From the cell containing the given text, extract its center point as (x, y) coordinate. 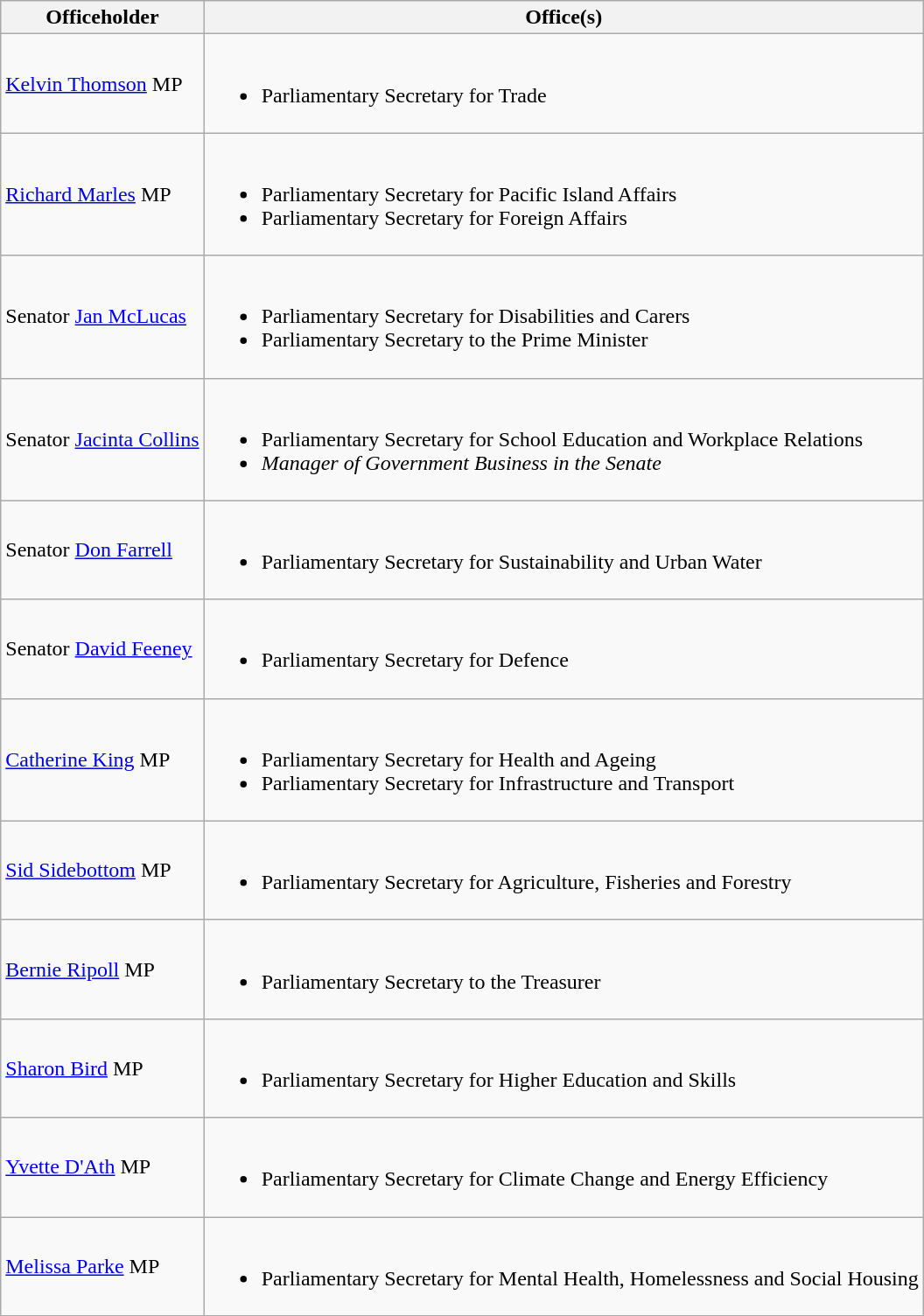
Melissa Parke MP (102, 1265)
Yvette D'Ath MP (102, 1167)
Parliamentary Secretary for Sustainability and Urban Water (563, 549)
Senator Don Farrell (102, 549)
Parliamentary Secretary to the Treasurer (563, 969)
Office(s) (563, 17)
Parliamentary Secretary for Defence (563, 649)
Senator Jan McLucas (102, 317)
Parliamentary Secretary for Climate Change and Energy Efficiency (563, 1167)
Senator David Feeney (102, 649)
Sid Sidebottom MP (102, 870)
Parliamentary Secretary for Mental Health, Homelessness and Social Housing (563, 1265)
Richard Marles MP (102, 194)
Bernie Ripoll MP (102, 969)
Parliamentary Secretary for School Education and Workplace RelationsManager of Government Business in the Senate (563, 439)
Officeholder (102, 17)
Parliamentary Secretary for Health and AgeingParliamentary Secretary for Infrastructure and Transport (563, 759)
Parliamentary Secretary for Disabilities and CarersParliamentary Secretary to the Prime Minister (563, 317)
Parliamentary Secretary for Trade (563, 84)
Parliamentary Secretary for Pacific Island AffairsParliamentary Secretary for Foreign Affairs (563, 194)
Parliamentary Secretary for Higher Education and Skills (563, 1067)
Kelvin Thomson MP (102, 84)
Parliamentary Secretary for Agriculture, Fisheries and Forestry (563, 870)
Sharon Bird MP (102, 1067)
Senator Jacinta Collins (102, 439)
Catherine King MP (102, 759)
